Find where the given text appears and provide that cell's center as (x, y) coordinate. 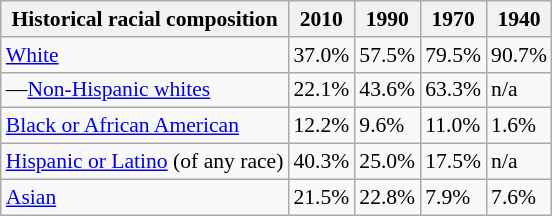
—Non-Hispanic whites (145, 90)
Black or African American (145, 126)
21.5% (321, 197)
White (145, 55)
63.3% (453, 90)
1940 (519, 19)
37.0% (321, 55)
90.7% (519, 55)
Hispanic or Latino (of any race) (145, 162)
40.3% (321, 162)
1970 (453, 19)
7.6% (519, 197)
2010 (321, 19)
12.2% (321, 126)
79.5% (453, 55)
43.6% (387, 90)
1.6% (519, 126)
22.1% (321, 90)
17.5% (453, 162)
11.0% (453, 126)
Historical racial composition (145, 19)
Asian (145, 197)
57.5% (387, 55)
22.8% (387, 197)
1990 (387, 19)
9.6% (387, 126)
25.0% (387, 162)
7.9% (453, 197)
